Scan for the cell matching the given text and deliver its [X, Y] coordinate at center. 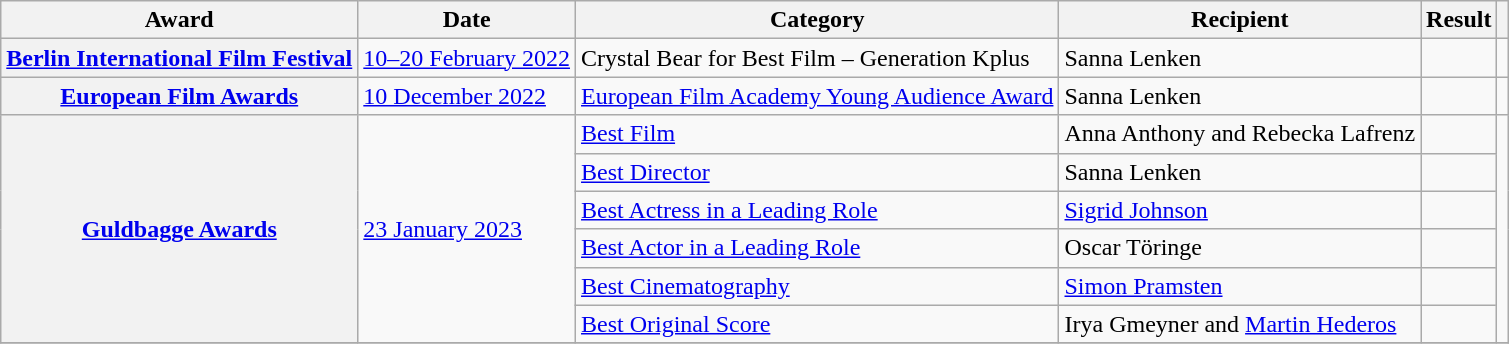
Best Director [818, 172]
23 January 2023 [467, 229]
Result [1459, 20]
Recipient [1240, 20]
10 December 2022 [467, 96]
Berlin International Film Festival [180, 58]
Best Cinematography [818, 286]
Date [467, 20]
Best Original Score [818, 324]
European Film Awards [180, 96]
Anna Anthony and Rebecka Lafrenz [1240, 134]
Best Actress in a Leading Role [818, 210]
Award [180, 20]
10–20 February 2022 [467, 58]
Irya Gmeyner and Martin Hederos [1240, 324]
Guldbagge Awards [180, 229]
Best Actor in a Leading Role [818, 248]
Best Film [818, 134]
Crystal Bear for Best Film – Generation Kplus [818, 58]
Category [818, 20]
Sigrid Johnson [1240, 210]
Oscar Töringe [1240, 248]
European Film Academy Young Audience Award [818, 96]
Simon Pramsten [1240, 286]
